Scan for the cell matching the given text and deliver its [x, y] coordinate at center. 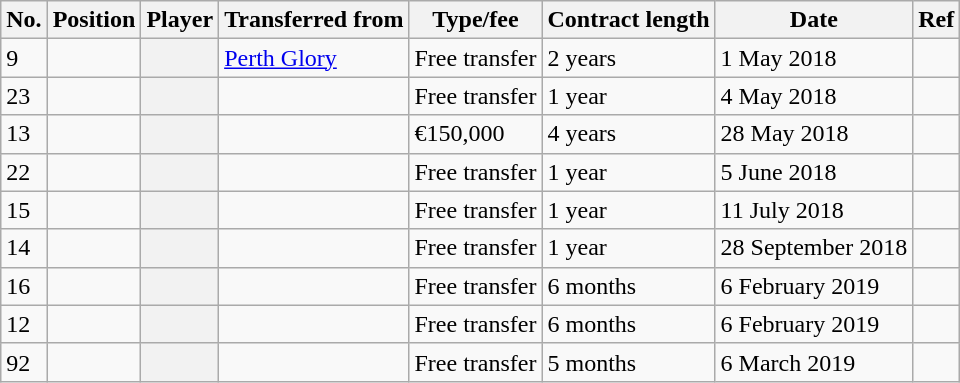
4 years [628, 134]
Player [180, 20]
13 [24, 134]
Ref [936, 20]
Position [94, 20]
22 [24, 172]
6 March 2019 [814, 362]
€150,000 [476, 134]
9 [24, 58]
Perth Glory [314, 58]
23 [24, 96]
11 July 2018 [814, 210]
Transferred from [314, 20]
5 June 2018 [814, 172]
Date [814, 20]
Type/fee [476, 20]
No. [24, 20]
28 September 2018 [814, 248]
15 [24, 210]
2 years [628, 58]
1 May 2018 [814, 58]
Contract length [628, 20]
12 [24, 324]
4 May 2018 [814, 96]
16 [24, 286]
14 [24, 248]
5 months [628, 362]
92 [24, 362]
28 May 2018 [814, 134]
